Search for the cell housing the specified text and yield its [x, y] center coordinate. 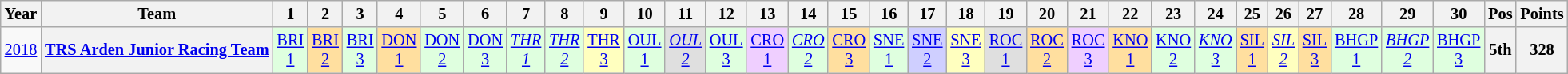
7 [526, 14]
ROC1 [1006, 50]
13 [767, 14]
2018 [21, 50]
6 [485, 14]
Year [21, 14]
29 [1407, 14]
DON1 [399, 50]
9 [603, 14]
8 [564, 14]
DON2 [442, 50]
Points [1542, 14]
28 [1356, 14]
2 [325, 14]
SNE1 [889, 50]
SNE2 [927, 50]
5 [442, 14]
26 [1283, 14]
18 [965, 14]
15 [849, 14]
17 [927, 14]
21 [1088, 14]
THR2 [564, 50]
OUL2 [685, 50]
KNO3 [1216, 50]
25 [1252, 14]
BRI1 [290, 50]
DON3 [485, 50]
24 [1216, 14]
TRS Arden Junior Racing Team [157, 50]
12 [726, 14]
SNE3 [965, 50]
20 [1047, 14]
BRI3 [360, 50]
4 [399, 14]
CRO1 [767, 50]
14 [808, 14]
CRO3 [849, 50]
THR3 [603, 50]
BHGP3 [1459, 50]
10 [645, 14]
KNO1 [1130, 50]
SIL3 [1315, 50]
Team [157, 14]
5th [1500, 50]
OUL1 [645, 50]
SIL1 [1252, 50]
Pos [1500, 14]
328 [1542, 50]
23 [1173, 14]
11 [685, 14]
BHGP2 [1407, 50]
3 [360, 14]
THR1 [526, 50]
BHGP1 [1356, 50]
1 [290, 14]
22 [1130, 14]
19 [1006, 14]
CRO2 [808, 50]
ROC2 [1047, 50]
SIL2 [1283, 50]
ROC3 [1088, 50]
30 [1459, 14]
16 [889, 14]
27 [1315, 14]
OUL3 [726, 50]
BRI2 [325, 50]
KNO2 [1173, 50]
